Determine the (x, y) coordinate at the center of the cell enclosing the given text.  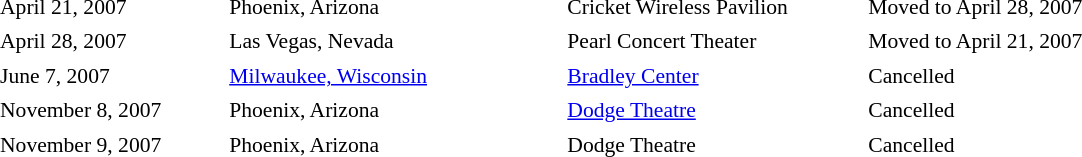
Phoenix, Arizona (394, 110)
Bradley Center (713, 76)
Pearl Concert Theater (713, 42)
Dodge Theatre (713, 110)
Las Vegas, Nevada (394, 42)
Milwaukee, Wisconsin (394, 76)
